Extract the [X, Y] coordinate from the center of the cell holding the provided text.  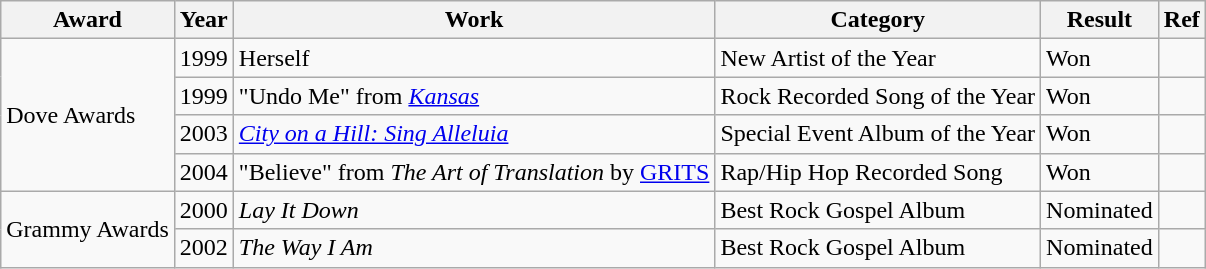
Grammy Awards [88, 229]
Special Event Album of the Year [878, 134]
Rap/Hip Hop Recorded Song [878, 172]
Award [88, 20]
Herself [474, 58]
"Believe" from The Art of Translation by GRITS [474, 172]
2002 [204, 248]
Category [878, 20]
Result [1100, 20]
Dove Awards [88, 115]
Year [204, 20]
City on a Hill: Sing Alleluia [474, 134]
2003 [204, 134]
2004 [204, 172]
Work [474, 20]
Lay It Down [474, 210]
Rock Recorded Song of the Year [878, 96]
"Undo Me" from Kansas [474, 96]
2000 [204, 210]
Ref [1182, 20]
The Way I Am [474, 248]
New Artist of the Year [878, 58]
